Detect which cell encompasses the target text, then output its [x, y] center coordinate. 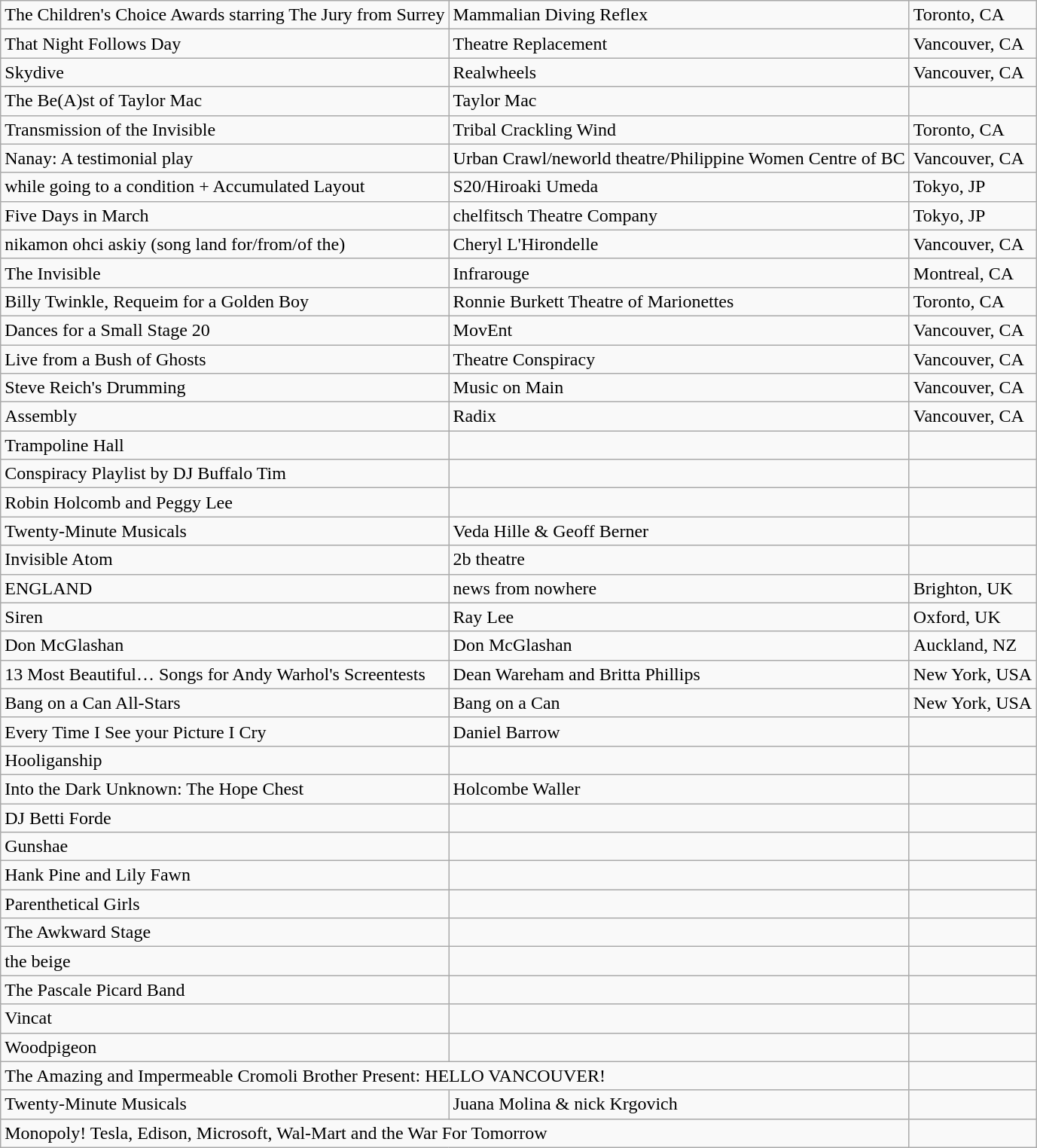
Veda Hille & Geoff Berner [679, 531]
2b theatre [679, 560]
Infrarouge [679, 273]
ENGLAND [224, 588]
Live from a Bush of Ghosts [224, 359]
Ronnie Burkett Theatre of Marionettes [679, 301]
Hank Pine and Lily Fawn [224, 875]
The Invisible [224, 273]
Oxford, UK [972, 617]
Theatre Replacement [679, 44]
Into the Dark Unknown: The Hope Chest [224, 789]
The Awkward Stage [224, 933]
Robin Holcomb and Peggy Lee [224, 502]
DJ Betti Forde [224, 817]
Skydive [224, 72]
Urban Crawl/neworld theatre/Philippine Women Centre of BC [679, 158]
S20/Hiroaki Umeda [679, 187]
The Pascale Picard Band [224, 990]
Ray Lee [679, 617]
Juana Molina & nick Krgovich [679, 1104]
Theatre Conspiracy [679, 359]
Realwheels [679, 72]
Mammalian Diving Reflex [679, 15]
Conspiracy Playlist by DJ Buffalo Tim [224, 474]
The Amazing and Impermeable Cromoli Brother Present: HELLO VANCOUVER! [455, 1076]
Billy Twinkle, Requeim for a Golden Boy [224, 301]
Daniel Barrow [679, 731]
Siren [224, 617]
Trampoline Hall [224, 445]
Invisible Atom [224, 560]
news from nowhere [679, 588]
Five Days in March [224, 215]
while going to a condition + Accumulated Layout [224, 187]
Bang on a Can All-Stars [224, 703]
Monopoly! Tesla, Edison, Microsoft, Wal-Mart and the War For Tomorrow [455, 1133]
Dances for a Small Stage 20 [224, 330]
Music on Main [679, 388]
Auckland, NZ [972, 646]
Gunshae [224, 847]
Holcombe Waller [679, 789]
Tribal Crackling Wind [679, 130]
Dean Wareham and Britta Phillips [679, 674]
Transmission of the Invisible [224, 130]
Parenthetical Girls [224, 904]
Brighton, UK [972, 588]
The Children's Choice Awards starring The Jury from Surrey [224, 15]
MovEnt [679, 330]
Radix [679, 417]
Every Time I See your Picture I Cry [224, 731]
Nanay: A testimonial play [224, 158]
the beige [224, 961]
Taylor Mac [679, 101]
That Night Follows Day [224, 44]
Steve Reich's Drumming [224, 388]
Vincat [224, 1018]
Montreal, CA [972, 273]
Assembly [224, 417]
The Be(A)st of Taylor Mac [224, 101]
Cheryl L'Hirondelle [679, 244]
Woodpigeon [224, 1047]
13 Most Beautiful… Songs for Andy Warhol's Screentests [224, 674]
Bang on a Can [679, 703]
chelfitsch Theatre Company [679, 215]
nikamon ohci askiy (song land for/from/of the) [224, 244]
Hooliganship [224, 760]
